From the cell containing the given text, extract its center point as (x, y) coordinate. 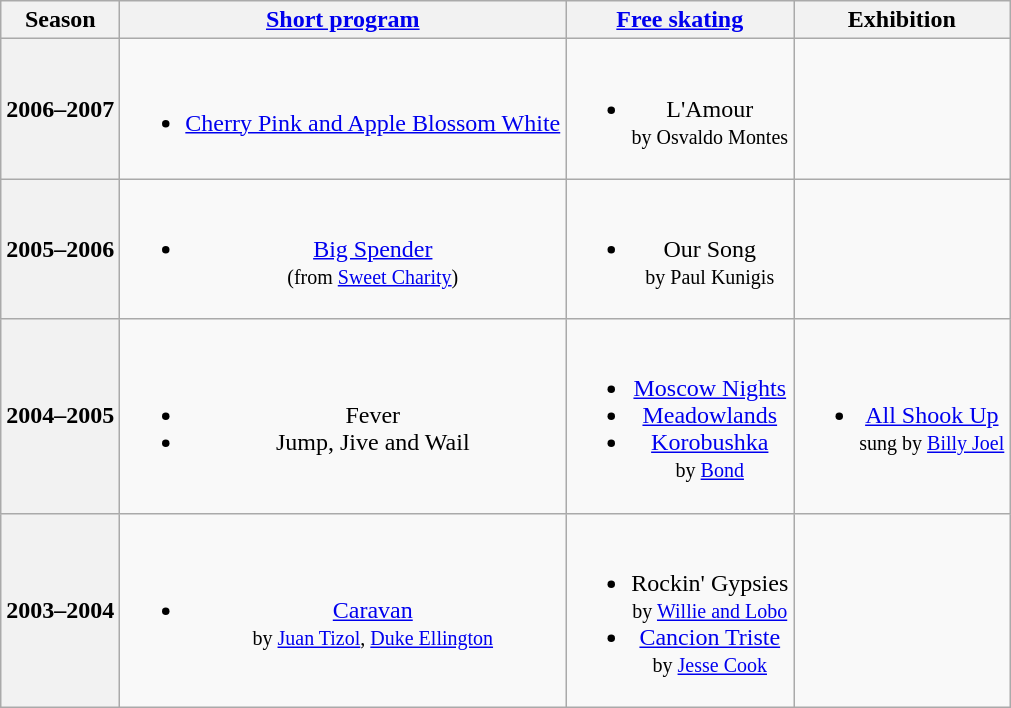
2006–2007 (60, 109)
FeverJump, Jive and Wail (343, 416)
Rockin' Gypsies by Willie and Lobo Cancion Triste by Jesse Cook (680, 610)
L'Amour by Osvaldo Montes (680, 109)
Cherry Pink and Apple Blossom White (343, 109)
Exhibition (902, 20)
2005–2006 (60, 249)
Caravan by Juan Tizol, Duke Ellington (343, 610)
2003–2004 (60, 610)
2004–2005 (60, 416)
Free skating (680, 20)
Short program (343, 20)
Big Spender (from Sweet Charity) (343, 249)
All Shook Up sung by Billy Joel (902, 416)
Moscow NightsMeadowlandsKorobushka by Bond (680, 416)
Our Song by Paul Kunigis (680, 249)
Season (60, 20)
